Return the [X, Y] coordinate for the center point of the cell that contains the specified text.  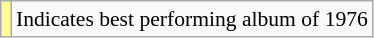
Indicates best performing album of 1976 [192, 19]
